Extract the [X, Y] coordinate from the center of the cell holding the provided text.  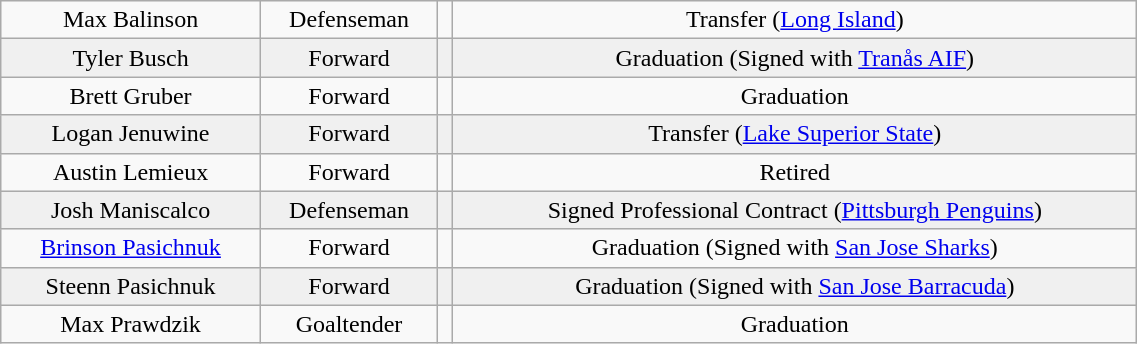
Signed Professional Contract (Pittsburgh Penguins) [795, 210]
Transfer (Long Island) [795, 20]
Brinson Pasichnuk [131, 248]
Max Prawdzik [131, 324]
Max Balinson [131, 20]
Steenn Pasichnuk [131, 286]
Austin Lemieux [131, 172]
Graduation (Signed with San Jose Sharks) [795, 248]
Transfer (Lake Superior State) [795, 134]
Brett Gruber [131, 96]
Josh Maniscalco [131, 210]
Graduation (Signed with San Jose Barracuda) [795, 286]
Logan Jenuwine [131, 134]
Tyler Busch [131, 58]
Retired [795, 172]
Graduation (Signed with Tranås AIF) [795, 58]
Goaltender [348, 324]
